Return the [x, y] coordinate for the center point of the cell that contains the specified text.  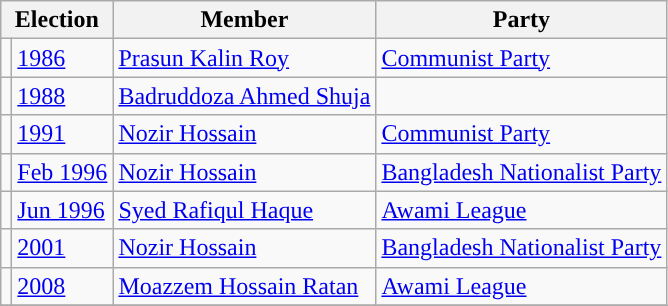
Party [522, 20]
1988 [62, 96]
1991 [62, 134]
Badruddoza Ahmed Shuja [244, 96]
Member [244, 20]
Feb 1996 [62, 172]
2008 [62, 286]
Jun 1996 [62, 210]
Prasun Kalin Roy [244, 58]
Election [57, 20]
Moazzem Hossain Ratan [244, 286]
Syed Rafiqul Haque [244, 210]
2001 [62, 248]
1986 [62, 58]
